Extract the [x, y] coordinate from the center of the cell holding the provided text.  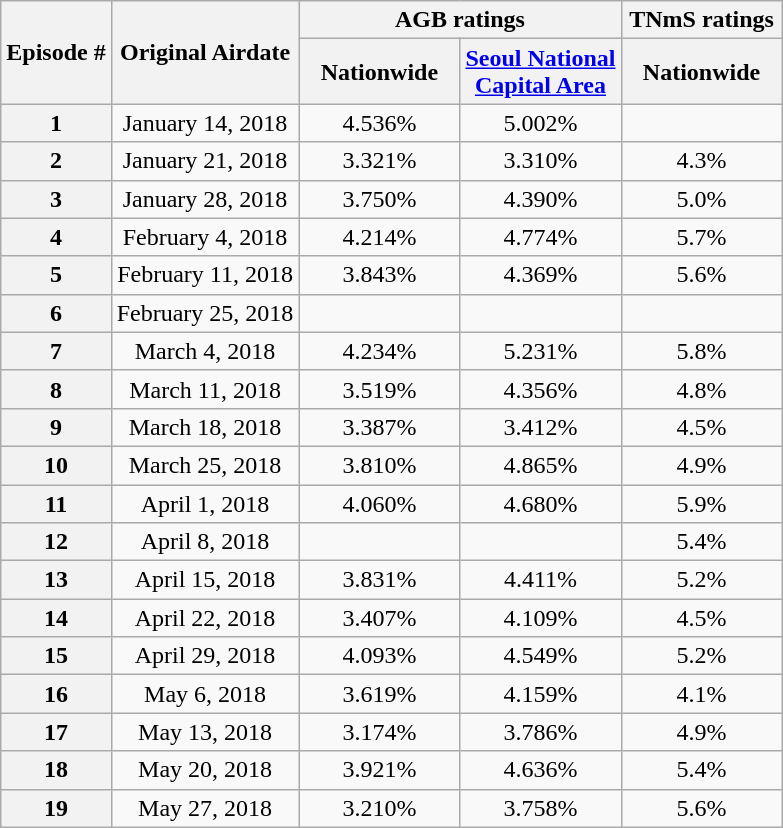
Original Airdate [205, 52]
4.411% [540, 580]
3.387% [380, 427]
February 11, 2018 [205, 275]
1 [56, 123]
4.390% [540, 199]
4.636% [540, 770]
2 [56, 161]
3.750% [380, 199]
Seoul National Capital Area [540, 72]
3.843% [380, 275]
Episode # [56, 52]
3.321% [380, 161]
14 [56, 618]
4.159% [540, 694]
May 20, 2018 [205, 770]
3.921% [380, 770]
3.519% [380, 389]
10 [56, 465]
12 [56, 542]
4.774% [540, 237]
4.109% [540, 618]
May 27, 2018 [205, 808]
April 1, 2018 [205, 503]
4.214% [380, 237]
March 11, 2018 [205, 389]
3.310% [540, 161]
3.174% [380, 732]
April 15, 2018 [205, 580]
3.831% [380, 580]
AGB ratings [460, 20]
4.234% [380, 351]
9 [56, 427]
5.231% [540, 351]
11 [56, 503]
5.8% [702, 351]
3.758% [540, 808]
TNmS ratings [702, 20]
January 21, 2018 [205, 161]
5.002% [540, 123]
4.369% [540, 275]
5 [56, 275]
4.536% [380, 123]
January 14, 2018 [205, 123]
April 8, 2018 [205, 542]
3.619% [380, 694]
May 13, 2018 [205, 732]
4.1% [702, 694]
March 18, 2018 [205, 427]
16 [56, 694]
17 [56, 732]
5.7% [702, 237]
4.060% [380, 503]
13 [56, 580]
January 28, 2018 [205, 199]
15 [56, 656]
February 25, 2018 [205, 313]
4.865% [540, 465]
May 6, 2018 [205, 694]
April 29, 2018 [205, 656]
March 25, 2018 [205, 465]
February 4, 2018 [205, 237]
April 22, 2018 [205, 618]
3.210% [380, 808]
4.549% [540, 656]
3.407% [380, 618]
4.356% [540, 389]
March 4, 2018 [205, 351]
3.810% [380, 465]
4.093% [380, 656]
3.786% [540, 732]
3.412% [540, 427]
5.9% [702, 503]
19 [56, 808]
4.680% [540, 503]
6 [56, 313]
7 [56, 351]
5.0% [702, 199]
18 [56, 770]
8 [56, 389]
4.3% [702, 161]
3 [56, 199]
4 [56, 237]
4.8% [702, 389]
